Locate the cell with the specified text and output its [X, Y] center coordinate. 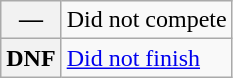
Did not finish [146, 58]
Did not compete [146, 20]
DNF [31, 58]
— [31, 20]
